Find where the given text appears and provide that cell's center as (X, Y) coordinate. 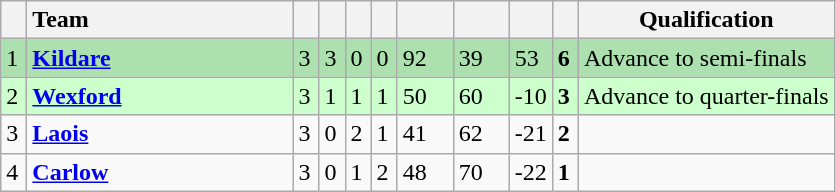
Carlow (160, 172)
62 (481, 134)
48 (425, 172)
50 (425, 96)
Team (160, 20)
Advance to semi-finals (706, 58)
92 (425, 58)
-22 (530, 172)
6 (565, 58)
4 (14, 172)
Qualification (706, 20)
39 (481, 58)
41 (425, 134)
53 (530, 58)
70 (481, 172)
-10 (530, 96)
Wexford (160, 96)
Advance to quarter-finals (706, 96)
60 (481, 96)
Kildare (160, 58)
Laois (160, 134)
-21 (530, 134)
